Pinpoint the cell where the given text exists, returning its [x, y] midpoint coordinate. 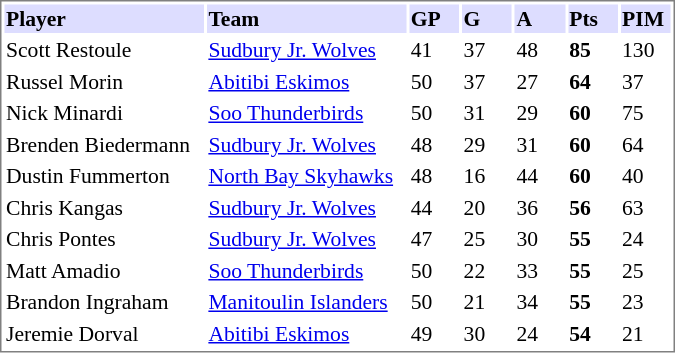
40 [646, 176]
130 [646, 50]
GP [434, 18]
A [540, 18]
75 [646, 113]
27 [540, 82]
Matt Amadio [104, 270]
Chris Kangas [104, 208]
47 [434, 239]
34 [540, 302]
49 [434, 334]
41 [434, 50]
23 [646, 302]
Player [104, 18]
Chris Pontes [104, 239]
North Bay Skyhawks [306, 176]
Pts [593, 18]
22 [487, 270]
Jeremie Dorval [104, 334]
20 [487, 208]
54 [593, 334]
85 [593, 50]
36 [540, 208]
G [487, 18]
Russel Morin [104, 82]
63 [646, 208]
56 [593, 208]
Manitoulin Islanders [306, 302]
16 [487, 176]
PIM [646, 18]
Brandon Ingraham [104, 302]
Dustin Fummerton [104, 176]
Scott Restoule [104, 50]
Brenden Biedermann [104, 144]
Nick Minardi [104, 113]
33 [540, 270]
Team [306, 18]
